Find where the given text appears and provide that cell's center as (x, y) coordinate. 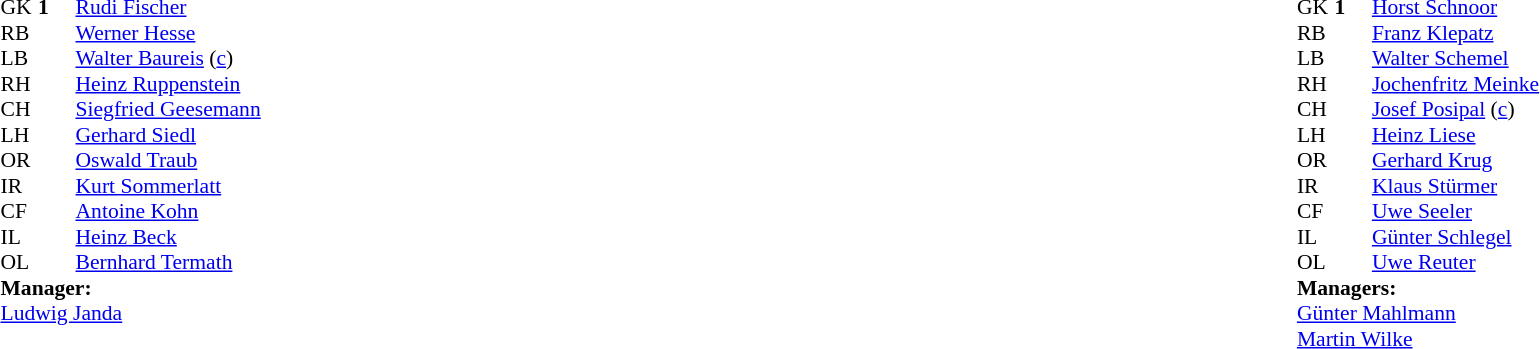
Werner Hesse (168, 33)
Managers: (1418, 288)
Josef Posipal (c) (1456, 109)
Heinz Ruppenstein (168, 84)
Günter Schlegel (1456, 237)
Uwe Seeler (1456, 211)
Jochenfritz Meinke (1456, 84)
Antoine Kohn (168, 211)
Ludwig Janda (130, 313)
Walter Schemel (1456, 59)
Walter Baureis (c) (168, 59)
Franz Klepatz (1456, 33)
Manager: (130, 288)
Gerhard Siedl (168, 135)
Heinz Liese (1456, 135)
Oswald Traub (168, 161)
Siegfried Geesemann (168, 109)
Bernhard Termath (168, 263)
Gerhard Krug (1456, 161)
Kurt Sommerlatt (168, 186)
Klaus Stürmer (1456, 186)
Uwe Reuter (1456, 263)
Heinz Beck (168, 237)
